Identify which cell holds the provided text, then report its [X, Y] central coordinate. 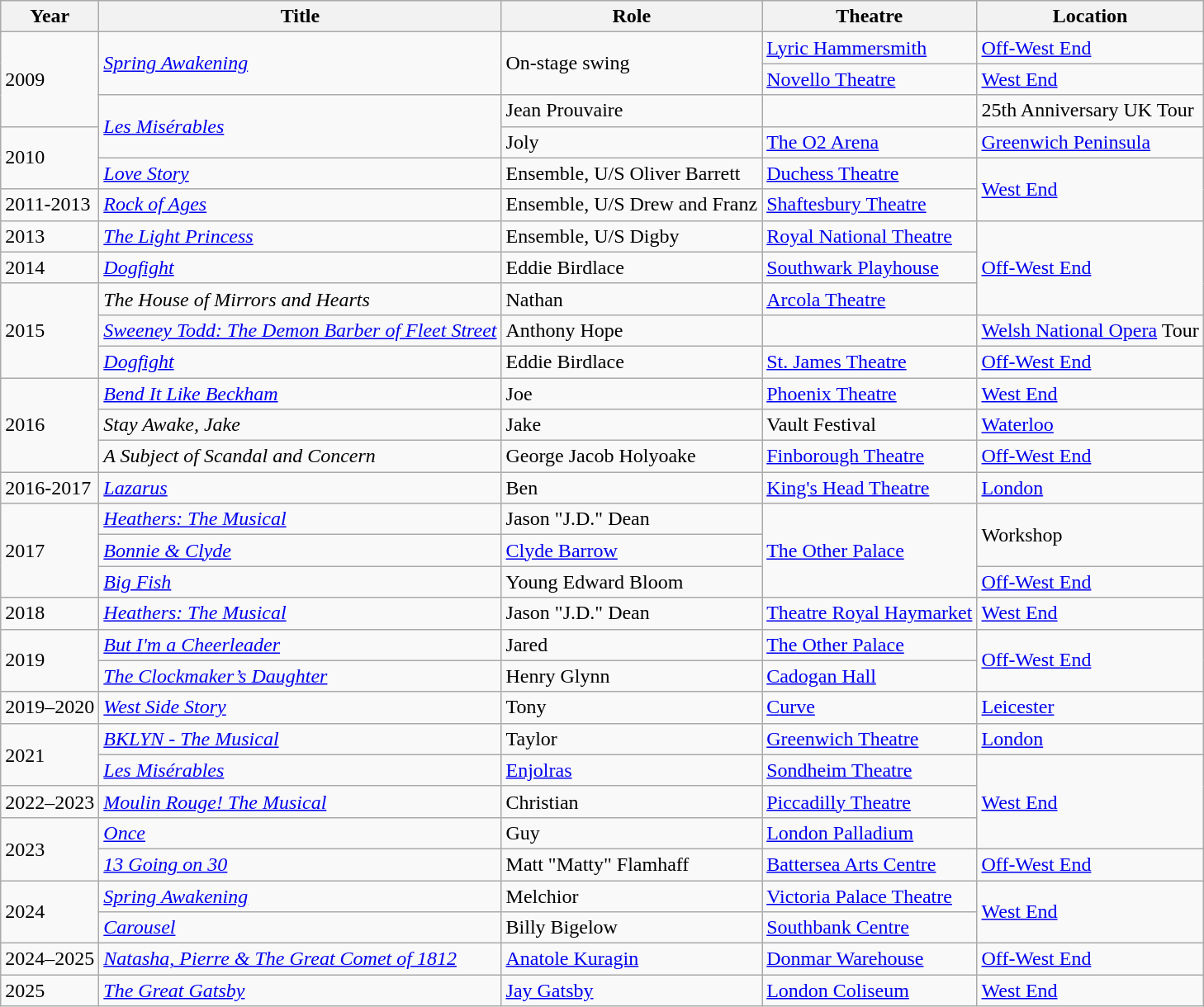
2023 [50, 849]
Greenwich Theatre [870, 739]
Young Edward Bloom [632, 582]
The Great Gatsby [301, 990]
Lyric Hammersmith [870, 48]
The House of Mirrors and Hearts [301, 299]
Southbank Centre [870, 928]
Guy [632, 833]
Leicester [1090, 707]
2014 [50, 267]
Welsh National Opera Tour [1090, 330]
Jake [632, 425]
Taylor [632, 739]
2018 [50, 613]
2013 [50, 236]
Ensemble, U/S Digby [632, 236]
London Palladium [870, 833]
Clyde Barrow [632, 551]
Joe [632, 394]
The Clockmaker’s Daughter [301, 676]
2024 [50, 911]
Christian [632, 801]
Sondheim Theatre [870, 770]
The O2 Arena [870, 142]
Bonnie & Clyde [301, 551]
BKLYN - The Musical [301, 739]
But I'm a Cheerleader [301, 645]
Vault Festival [870, 425]
Arcola Theatre [870, 299]
2024–2025 [50, 959]
West Side Story [301, 707]
Henry Glynn [632, 676]
2016 [50, 425]
A Subject of Scandal and Concern [301, 456]
Phoenix Theatre [870, 394]
Piccadilly Theatre [870, 801]
Love Story [301, 173]
Ben [632, 488]
Sweeney Todd: The Demon Barber of Fleet Street [301, 330]
London Coliseum [870, 990]
2009 [50, 79]
Cadogan Hall [870, 676]
Shaftesbury Theatre [870, 205]
2019–2020 [50, 707]
Nathan [632, 299]
25th Anniversary UK Tour [1090, 111]
2016-2017 [50, 488]
Ensemble, U/S Oliver Barrett [632, 173]
Rock of Ages [301, 205]
Donmar Warehouse [870, 959]
Year [50, 17]
Theatre Royal Haymarket [870, 613]
King's Head Theatre [870, 488]
Duchess Theatre [870, 173]
Joly [632, 142]
2022–2023 [50, 801]
Carousel [301, 928]
Lazarus [301, 488]
Location [1090, 17]
Jean Prouvaire [632, 111]
Bend It Like Beckham [301, 394]
Royal National Theatre [870, 236]
Once [301, 833]
Finborough Theatre [870, 456]
Novello Theatre [870, 79]
Matt "Matty" Flamhaff [632, 864]
Greenwich Peninsula [1090, 142]
2011-2013 [50, 205]
Jay Gatsby [632, 990]
Anthony Hope [632, 330]
2019 [50, 660]
Jared [632, 645]
2017 [50, 551]
Waterloo [1090, 425]
2021 [50, 754]
Southwark Playhouse [870, 267]
Curve [870, 707]
Big Fish [301, 582]
Tony [632, 707]
Anatole Kuragin [632, 959]
13 Going on 30 [301, 864]
2025 [50, 990]
Natasha, Pierre & The Great Comet of 1812 [301, 959]
Workshop [1090, 535]
Victoria Palace Theatre [870, 896]
2015 [50, 330]
The Light Princess [301, 236]
Melchior [632, 896]
Ensemble, U/S Drew and Franz [632, 205]
Role [632, 17]
Moulin Rouge! The Musical [301, 801]
Enjolras [632, 770]
Title [301, 17]
Billy Bigelow [632, 928]
2010 [50, 158]
Battersea Arts Centre [870, 864]
Stay Awake, Jake [301, 425]
St. James Theatre [870, 362]
Theatre [870, 17]
George Jacob Holyoake [632, 456]
On-stage swing [632, 64]
